Extract the [x, y] coordinate from the center of the cell holding the provided text.  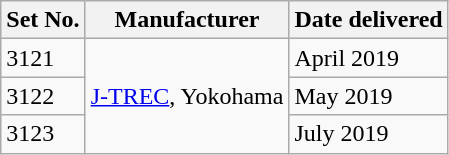
May 2019 [368, 96]
Date delivered [368, 20]
July 2019 [368, 134]
Manufacturer [187, 20]
J-TREC, Yokohama [187, 96]
3122 [43, 96]
Set No. [43, 20]
3121 [43, 58]
April 2019 [368, 58]
3123 [43, 134]
